From the cell containing the given text, extract its center point as [X, Y] coordinate. 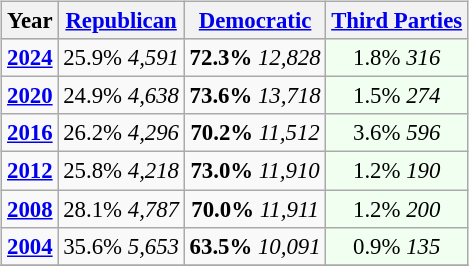
73.0% 11,910 [255, 171]
73.6% 13,718 [255, 96]
25.9% 4,591 [121, 58]
1.2% 200 [397, 209]
0.9% 135 [397, 246]
1.5% 274 [397, 96]
1.2% 190 [397, 171]
70.0% 11,911 [255, 209]
28.1% 4,787 [121, 209]
2016 [30, 133]
63.5% 10,091 [255, 246]
Republican [121, 21]
35.6% 5,653 [121, 246]
70.2% 11,512 [255, 133]
2012 [30, 171]
2008 [30, 209]
1.8% 316 [397, 58]
2024 [30, 58]
26.2% 4,296 [121, 133]
Democratic [255, 21]
2004 [30, 246]
24.9% 4,638 [121, 96]
Third Parties [397, 21]
72.3% 12,828 [255, 58]
3.6% 596 [397, 133]
Year [30, 21]
2020 [30, 96]
25.8% 4,218 [121, 171]
